Capture the cell that displays the provided text and extract its (X, Y) central coordinate. 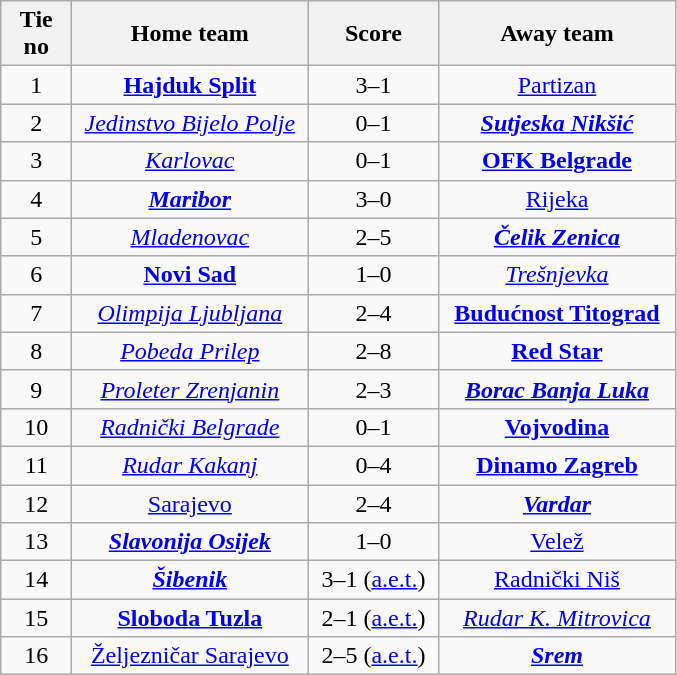
Sarajevo (190, 503)
Čelik Zenica (557, 237)
Jedinstvo Bijelo Polje (190, 123)
10 (36, 427)
Vardar (557, 503)
Radnički Niš (557, 580)
Hajduk Split (190, 85)
Vojvodina (557, 427)
Mladenovac (190, 237)
Novi Sad (190, 275)
Trešnjevka (557, 275)
Away team (557, 34)
Sloboda Tuzla (190, 618)
2–1 (a.e.t.) (374, 618)
5 (36, 237)
Tie no (36, 34)
Rudar K. Mitrovica (557, 618)
14 (36, 580)
Sutjeska Nikšić (557, 123)
Olimpija Ljubljana (190, 313)
2–8 (374, 351)
Šibenik (190, 580)
OFK Belgrade (557, 161)
2 (36, 123)
Karlovac (190, 161)
13 (36, 542)
Srem (557, 656)
2–5 (374, 237)
Home team (190, 34)
9 (36, 389)
1 (36, 85)
Slavonija Osijek (190, 542)
6 (36, 275)
Velež (557, 542)
Željezničar Sarajevo (190, 656)
0–4 (374, 465)
3 (36, 161)
12 (36, 503)
Borac Banja Luka (557, 389)
Rudar Kakanj (190, 465)
11 (36, 465)
Budućnost Titograd (557, 313)
15 (36, 618)
2–3 (374, 389)
Red Star (557, 351)
Dinamo Zagreb (557, 465)
Pobeda Prilep (190, 351)
Proleter Zrenjanin (190, 389)
Maribor (190, 199)
Rijeka (557, 199)
4 (36, 199)
Score (374, 34)
3–1 (a.e.t.) (374, 580)
3–0 (374, 199)
Partizan (557, 85)
7 (36, 313)
8 (36, 351)
3–1 (374, 85)
2–5 (a.e.t.) (374, 656)
Radnički Belgrade (190, 427)
16 (36, 656)
